Find where the given text appears and provide that cell's center as (x, y) coordinate. 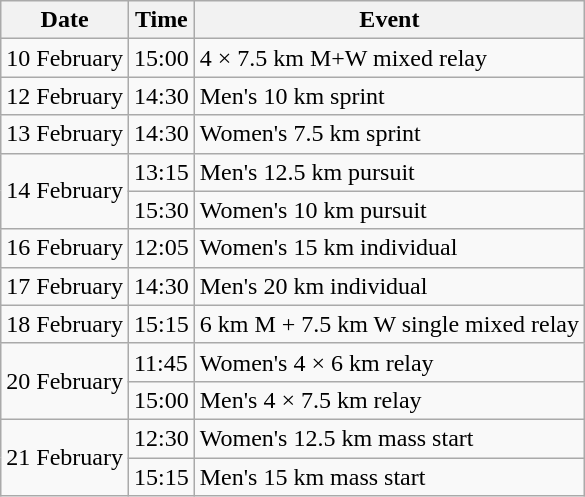
Men's 10 km sprint (389, 96)
13 February (65, 134)
11:45 (161, 362)
17 February (65, 286)
Women's 15 km individual (389, 248)
Men's 4 × 7.5 km relay (389, 400)
13:15 (161, 172)
Women's 4 × 6 km relay (389, 362)
Women's 10 km pursuit (389, 210)
20 February (65, 381)
Women's 12.5 km mass start (389, 438)
14 February (65, 191)
Women's 7.5 km sprint (389, 134)
6 km M + 7.5 km W single mixed relay (389, 324)
12:30 (161, 438)
12:05 (161, 248)
Time (161, 20)
Men's 20 km individual (389, 286)
16 February (65, 248)
Event (389, 20)
18 February (65, 324)
12 February (65, 96)
Men's 15 km mass start (389, 477)
Men's 12.5 km pursuit (389, 172)
15:30 (161, 210)
Date (65, 20)
21 February (65, 457)
4 × 7.5 km M+W mixed relay (389, 58)
10 February (65, 58)
